Return [x, y] of the center of cell containing provided text 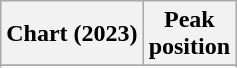
Chart (2023) [72, 34]
Peakposition [189, 34]
